Find where the given text appears and provide that cell's center as (X, Y) coordinate. 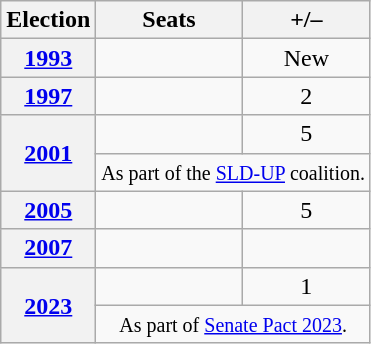
Election (48, 20)
2001 (48, 153)
New (306, 58)
Seats (169, 20)
2 (306, 96)
As part of Senate Pact 2023. (234, 324)
2007 (48, 248)
1993 (48, 58)
2023 (48, 305)
As part of the SLD-UP coalition. (234, 172)
1997 (48, 96)
+/– (306, 20)
2005 (48, 210)
1 (306, 286)
